Locate the cell with the specified text and output its [x, y] center coordinate. 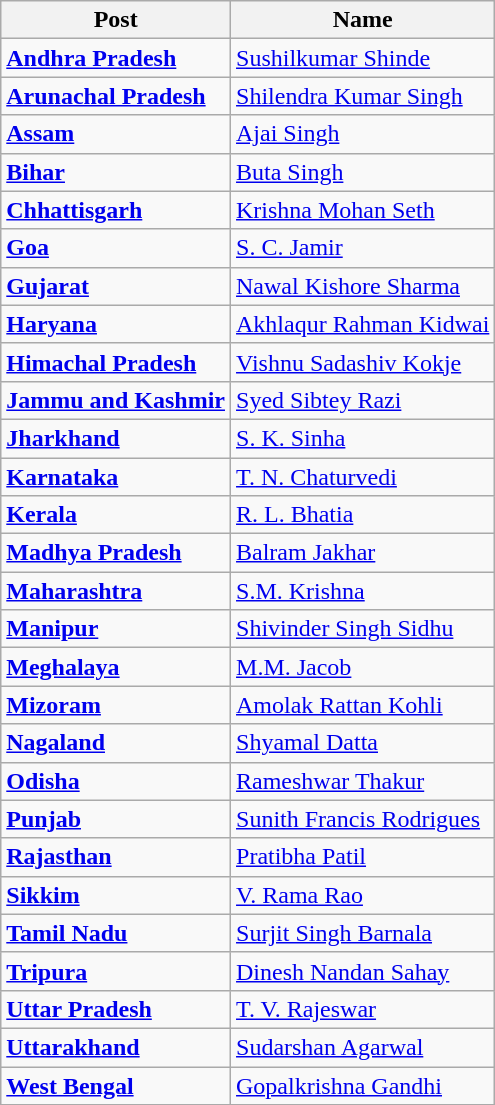
Manipur [116, 629]
Shivinder Singh Sidhu [363, 629]
Dinesh Nandan Sahay [363, 971]
Nagaland [116, 743]
Meghalaya [116, 667]
S.M. Krishna [363, 591]
Kerala [116, 515]
Madhya Pradesh [116, 553]
Shyamal Datta [363, 743]
Nawal Kishore Sharma [363, 286]
Uttar Pradesh [116, 1009]
Karnataka [116, 477]
Sunith Francis Rodrigues [363, 819]
Syed Sibtey Razi [363, 400]
Sudarshan Agarwal [363, 1047]
Sikkim [116, 895]
Andhra Pradesh [116, 58]
T. N. Chaturvedi [363, 477]
Jharkhand [116, 438]
Goa [116, 248]
Chhattisgarh [116, 210]
Arunachal Pradesh [116, 96]
Rajasthan [116, 857]
Balram Jakhar [363, 553]
Himachal Pradesh [116, 362]
Rameshwar Thakur [363, 781]
Odisha [116, 781]
Ajai Singh [363, 134]
S. K. Sinha [363, 438]
Shilendra Kumar Singh [363, 96]
R. L. Bhatia [363, 515]
S. C. Jamir [363, 248]
Maharashtra [116, 591]
Buta Singh [363, 172]
Sushilkumar Shinde [363, 58]
Tripura [116, 971]
Vishnu Sadashiv Kokje [363, 362]
Uttarakhand [116, 1047]
Gopalkrishna Gandhi [363, 1085]
Name [363, 20]
Krishna Mohan Seth [363, 210]
Haryana [116, 324]
Post [116, 20]
Pratibha Patil [363, 857]
Mizoram [116, 705]
Assam [116, 134]
Punjab [116, 819]
Akhlaqur Rahman Kidwai [363, 324]
V. Rama Rao [363, 895]
West Bengal [116, 1085]
Amolak Rattan Kohli [363, 705]
Surjit Singh Barnala [363, 933]
T. V. Rajeswar [363, 1009]
Bihar [116, 172]
M.M. Jacob [363, 667]
Jammu and Kashmir [116, 400]
Tamil Nadu [116, 933]
Gujarat [116, 286]
